Extract the (X, Y) coordinate from the center of the cell holding the provided text.  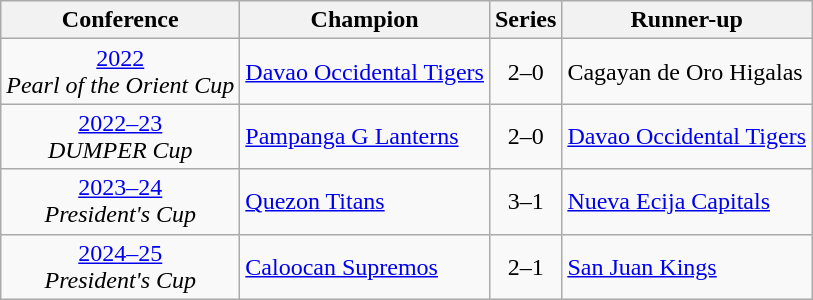
San Juan Kings (687, 266)
Series (525, 20)
3–1 (525, 202)
Cagayan de Oro Higalas (687, 72)
Champion (365, 20)
Quezon Titans (365, 202)
Pampanga G Lanterns (365, 136)
Runner-up (687, 20)
2022–23 DUMPER Cup (120, 136)
2024–25 President's Cup (120, 266)
2022 Pearl of the Orient Cup (120, 72)
Nueva Ecija Capitals (687, 202)
Caloocan Supremos (365, 266)
2–1 (525, 266)
2023–24 President's Cup (120, 202)
Conference (120, 20)
